Extract the (x, y) coordinate from the center of the cell holding the provided text.  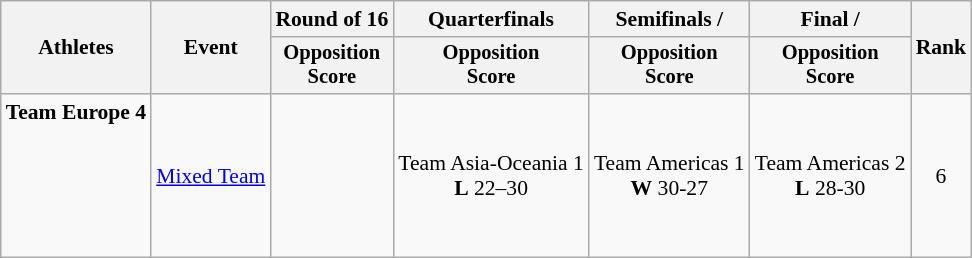
Quarterfinals (491, 19)
Round of 16 (332, 19)
Team Americas 1W 30-27 (670, 176)
Final / (830, 19)
Team Americas 2L 28-30 (830, 176)
Mixed Team (210, 176)
6 (942, 176)
Team Asia-Oceania 1L 22–30 (491, 176)
Semifinals / (670, 19)
Rank (942, 48)
Athletes (76, 48)
Team Europe 4 (76, 176)
Event (210, 48)
